Locate the cell with the specified text and output its (X, Y) center coordinate. 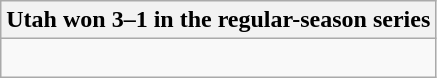
Utah won 3–1 in the regular-season series (218, 20)
